Detect which cell encompasses the target text, then output its [x, y] center coordinate. 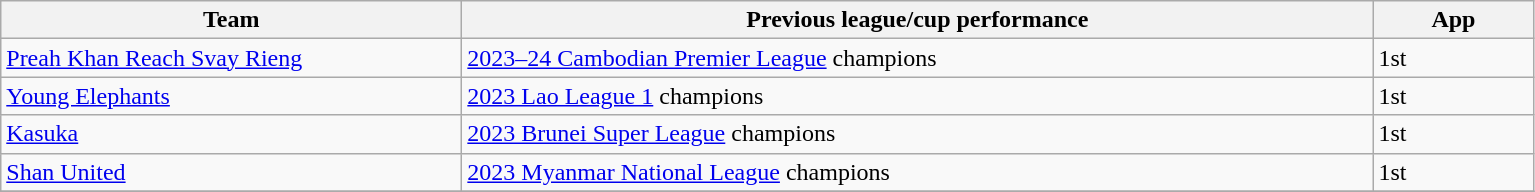
Team [232, 20]
Young Elephants [232, 96]
2023 Lao League 1 champions [918, 96]
Kasuka [232, 134]
2023 Myanmar National League champions [918, 172]
2023 Brunei Super League champions [918, 134]
Preah Khan Reach Svay Rieng [232, 58]
Shan United [232, 172]
2023–24 Cambodian Premier League champions [918, 58]
App [1454, 20]
Previous league/cup performance [918, 20]
